Pinpoint the cell where the given text exists, returning its [x, y] midpoint coordinate. 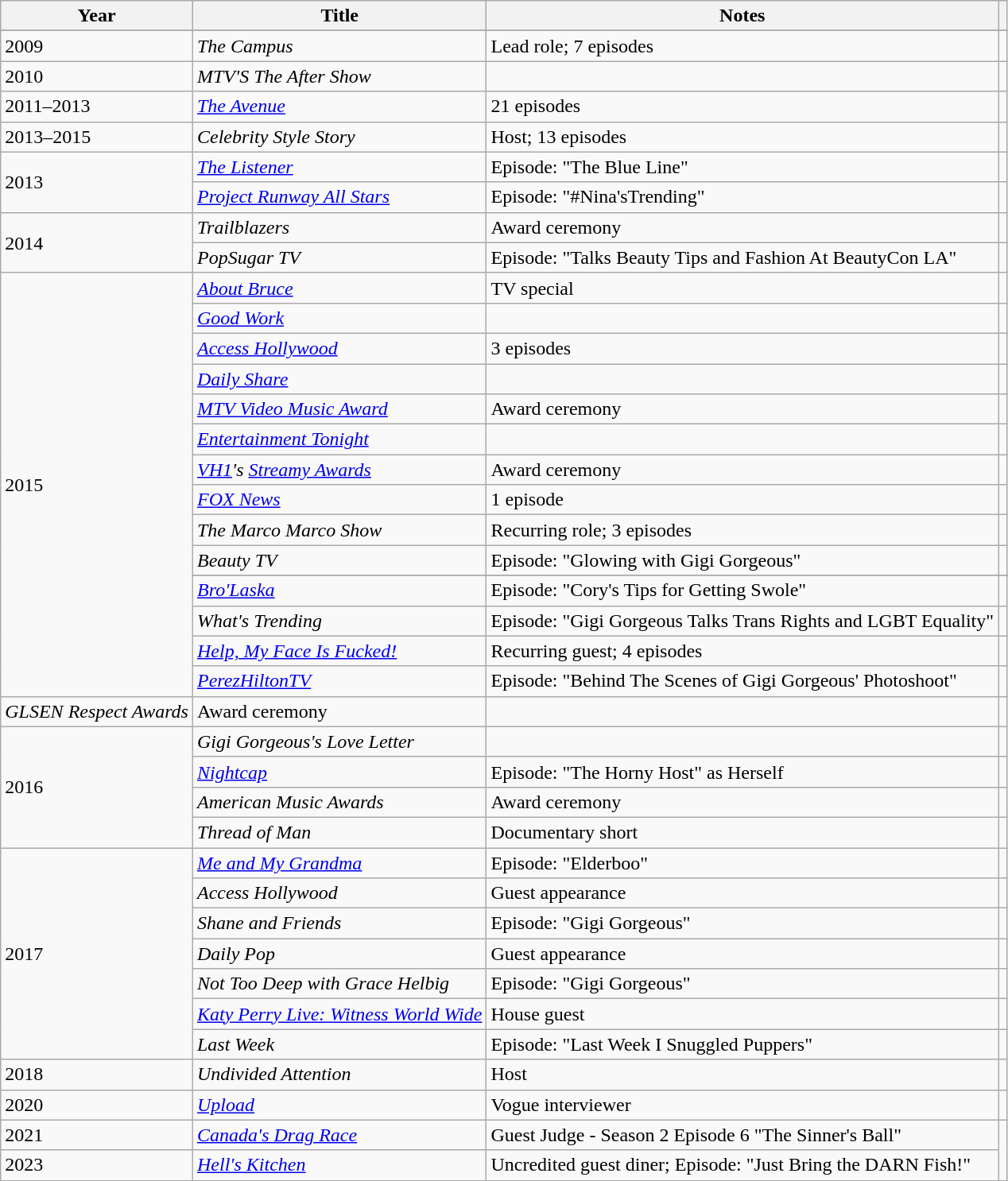
Bro'Laska [339, 590]
Daily Share [339, 379]
Episode: "#Nina'sTrending" [742, 197]
FOX News [339, 500]
Notes [742, 16]
Episode: "The Horny Host" as Herself [742, 772]
2014 [97, 242]
Episode: "Talks Beauty Tips and Fashion At BeautyCon LA" [742, 257]
Undivided Attention [339, 1075]
Gigi Gorgeous's Love Letter [339, 742]
Recurring role; 3 episodes [742, 530]
Upload [339, 1105]
Uncredited guest diner; Episode: "Just Bring the DARN Fish!" [742, 1165]
House guest [742, 1014]
Episode: "Last Week I Snuggled Puppers" [742, 1044]
Episode: "Cory's Tips for Getting Swole" [742, 590]
PerezHiltonTV [339, 681]
Last Week [339, 1044]
Documentary short [742, 832]
Project Runway All Stars [339, 197]
2018 [97, 1075]
Thread of Man [339, 832]
The Listener [339, 167]
3 episodes [742, 348]
Entertainment Tonight [339, 439]
Guest Judge - Season 2 Episode 6 "The Sinner's Ball" [742, 1135]
Episode: "Behind The Scenes of Gigi Gorgeous' Photoshoot" [742, 681]
Celebrity Style Story [339, 137]
VH1's Streamy Awards [339, 470]
Episode: "Gigi Gorgeous Talks Trans Rights and LGBT Equality" [742, 621]
2009 [97, 46]
Shane and Friends [339, 924]
2013 [97, 182]
MTV Video Music Award [339, 409]
What's Trending [339, 621]
Year [97, 16]
MTV'S The After Show [339, 76]
Beauty TV [339, 560]
TV special [742, 288]
The Marco Marco Show [339, 530]
Vogue interviewer [742, 1105]
2021 [97, 1135]
Episode: "Elderboo" [742, 862]
2023 [97, 1165]
Recurring guest; 4 episodes [742, 651]
About Bruce [339, 288]
Nightcap [339, 772]
Canada's Drag Race [339, 1135]
2020 [97, 1105]
Episode: "The Blue Line" [742, 167]
American Music Awards [339, 802]
21 episodes [742, 106]
2017 [97, 953]
The Campus [339, 46]
Host [742, 1075]
Help, My Face Is Fucked! [339, 651]
The Avenue [339, 106]
2015 [97, 485]
Episode: "Glowing with Gigi Gorgeous" [742, 560]
Title [339, 16]
PopSugar TV [339, 257]
Trailblazers [339, 227]
Hell's Kitchen [339, 1165]
Katy Perry Live: Witness World Wide [339, 1014]
Good Work [339, 318]
2016 [97, 787]
Not Too Deep with Grace Helbig [339, 984]
Me and My Grandma [339, 862]
2013–2015 [97, 137]
Lead role; 7 episodes [742, 46]
1 episode [742, 500]
2010 [97, 76]
GLSEN Respect Awards [97, 711]
Daily Pop [339, 954]
Host; 13 episodes [742, 137]
2011–2013 [97, 106]
